Find where the given text appears and provide that cell's center as (X, Y) coordinate. 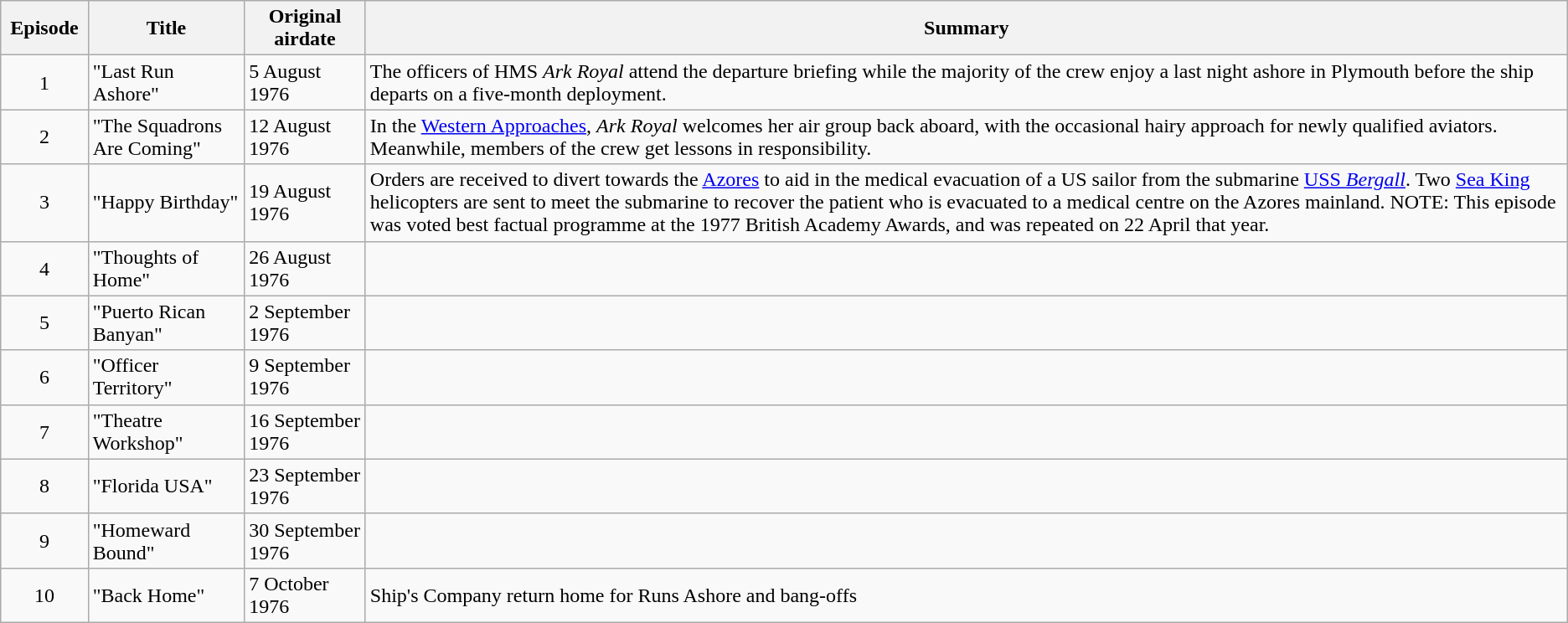
5 (44, 323)
"Homeward Bound" (166, 541)
"Officer Territory" (166, 377)
10 (44, 595)
9 (44, 541)
7 (44, 432)
"Theatre Workshop" (166, 432)
4 (44, 268)
30 September 1976 (305, 541)
26 August 1976 (305, 268)
5 August 1976 (305, 82)
"Florida USA" (166, 486)
7 October 1976 (305, 595)
"Thoughts of Home" (166, 268)
Title (166, 28)
2 (44, 137)
23 September 1976 (305, 486)
2 September 1976 (305, 323)
8 (44, 486)
3 (44, 203)
9 September 1976 (305, 377)
Summary (967, 28)
6 (44, 377)
Original airdate (305, 28)
1 (44, 82)
"Last Run Ashore" (166, 82)
Episode (44, 28)
12 August 1976 (305, 137)
Ship's Company return home for Runs Ashore and bang-offs (967, 595)
19 August 1976 (305, 203)
"Puerto Rican Banyan" (166, 323)
16 September 1976 (305, 432)
"The Squadrons Are Coming" (166, 137)
"Back Home" (166, 595)
"Happy Birthday" (166, 203)
